Search for the cell housing the specified text and yield its [x, y] center coordinate. 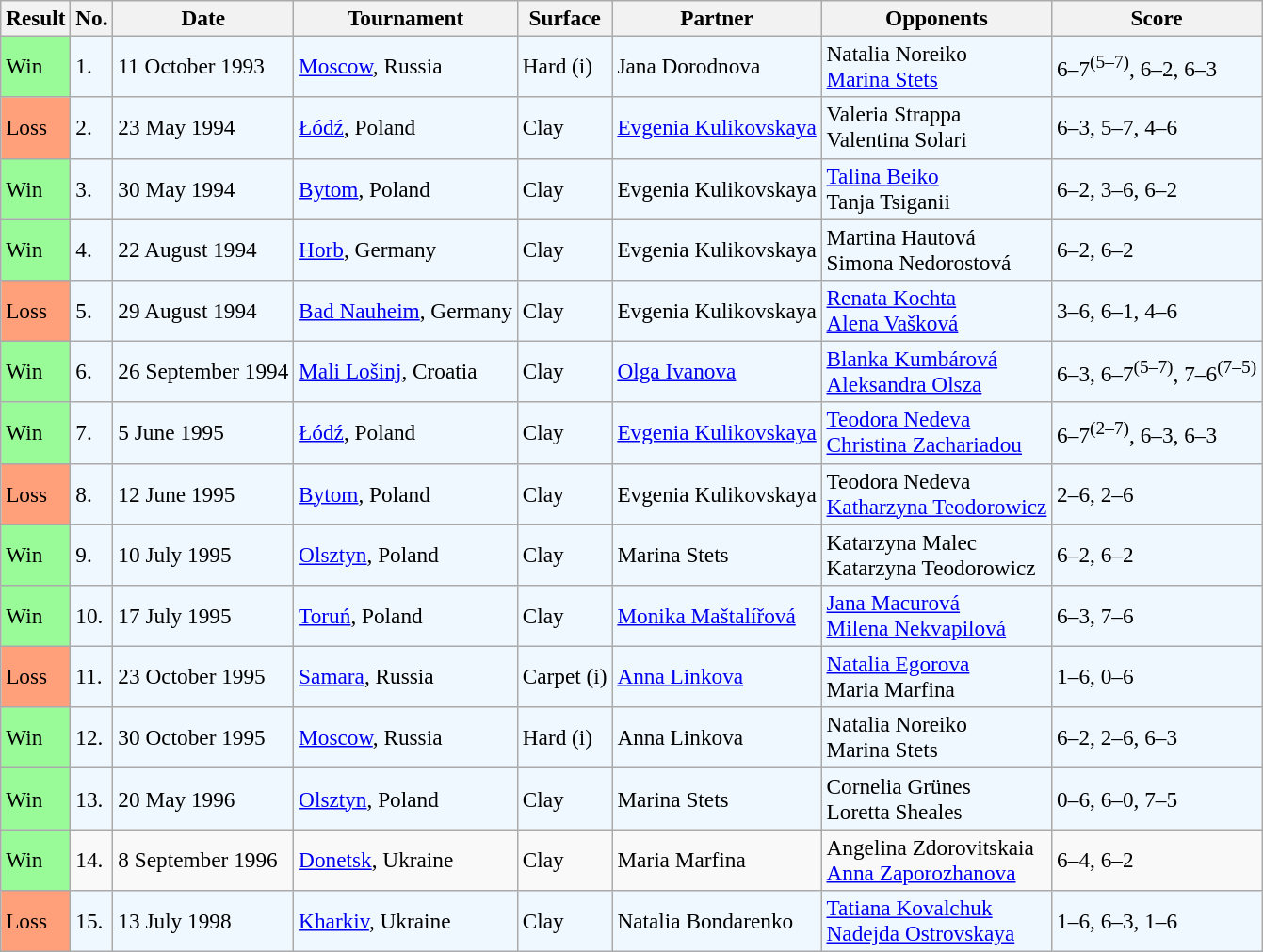
1–6, 0–6 [1157, 676]
Natalia Bondarenko [717, 921]
Horb, Germany [406, 249]
1. [92, 66]
Blanka Kumbárová Aleksandra Olsza [936, 371]
8 September 1996 [203, 859]
Mali Lošinj, Croatia [406, 371]
Teodora Nedeva Katharzyna Teodorowicz [936, 493]
Olga Ivanova [717, 371]
6–7(5–7), 6–2, 6–3 [1157, 66]
Valeria Strappa Valentina Solari [936, 128]
Surface [565, 18]
12. [92, 738]
14. [92, 859]
9. [92, 554]
Martina Hautová Simona Nedorostová [936, 249]
6–3, 5–7, 4–6 [1157, 128]
15. [92, 921]
10 July 1995 [203, 554]
Score [1157, 18]
3. [92, 188]
No. [92, 18]
Monika Maštalířová [717, 616]
7. [92, 433]
Opponents [936, 18]
5 June 1995 [203, 433]
1–6, 6–3, 1–6 [1157, 921]
Renata Kochta Alena Vašková [936, 311]
29 August 1994 [203, 311]
Bad Nauheim, Germany [406, 311]
8. [92, 493]
Date [203, 18]
30 October 1995 [203, 738]
6. [92, 371]
6–2, 3–6, 6–2 [1157, 188]
Carpet (i) [565, 676]
Tatiana Kovalchuk Nadejda Ostrovskaya [936, 921]
Teodora Nedeva Christina Zachariadou [936, 433]
4. [92, 249]
23 May 1994 [203, 128]
Katarzyna Malec Katarzyna Teodorowicz [936, 554]
Natalia Egorova Maria Marfina [936, 676]
13 July 1998 [203, 921]
Jana Macurová Milena Nekvapilová [936, 616]
Partner [717, 18]
2–6, 2–6 [1157, 493]
3–6, 6–1, 4–6 [1157, 311]
30 May 1994 [203, 188]
Talina Beiko Tanja Tsiganii [936, 188]
Toruń, Poland [406, 616]
5. [92, 311]
Cornelia Grünes Loretta Sheales [936, 799]
Maria Marfina [717, 859]
6–3, 6–7(5–7), 7–6(7–5) [1157, 371]
6–3, 7–6 [1157, 616]
6–4, 6–2 [1157, 859]
Result [36, 18]
11 October 1993 [203, 66]
Donetsk, Ukraine [406, 859]
26 September 1994 [203, 371]
2. [92, 128]
20 May 1996 [203, 799]
17 July 1995 [203, 616]
23 October 1995 [203, 676]
Kharkiv, Ukraine [406, 921]
22 August 1994 [203, 249]
Angelina Zdorovitskaia Anna Zaporozhanova [936, 859]
Tournament [406, 18]
6–7(2–7), 6–3, 6–3 [1157, 433]
12 June 1995 [203, 493]
13. [92, 799]
Samara, Russia [406, 676]
Jana Dorodnova [717, 66]
6–2, 2–6, 6–3 [1157, 738]
10. [92, 616]
11. [92, 676]
0–6, 6–0, 7–5 [1157, 799]
